Return (X, Y) of the center of cell containing provided text 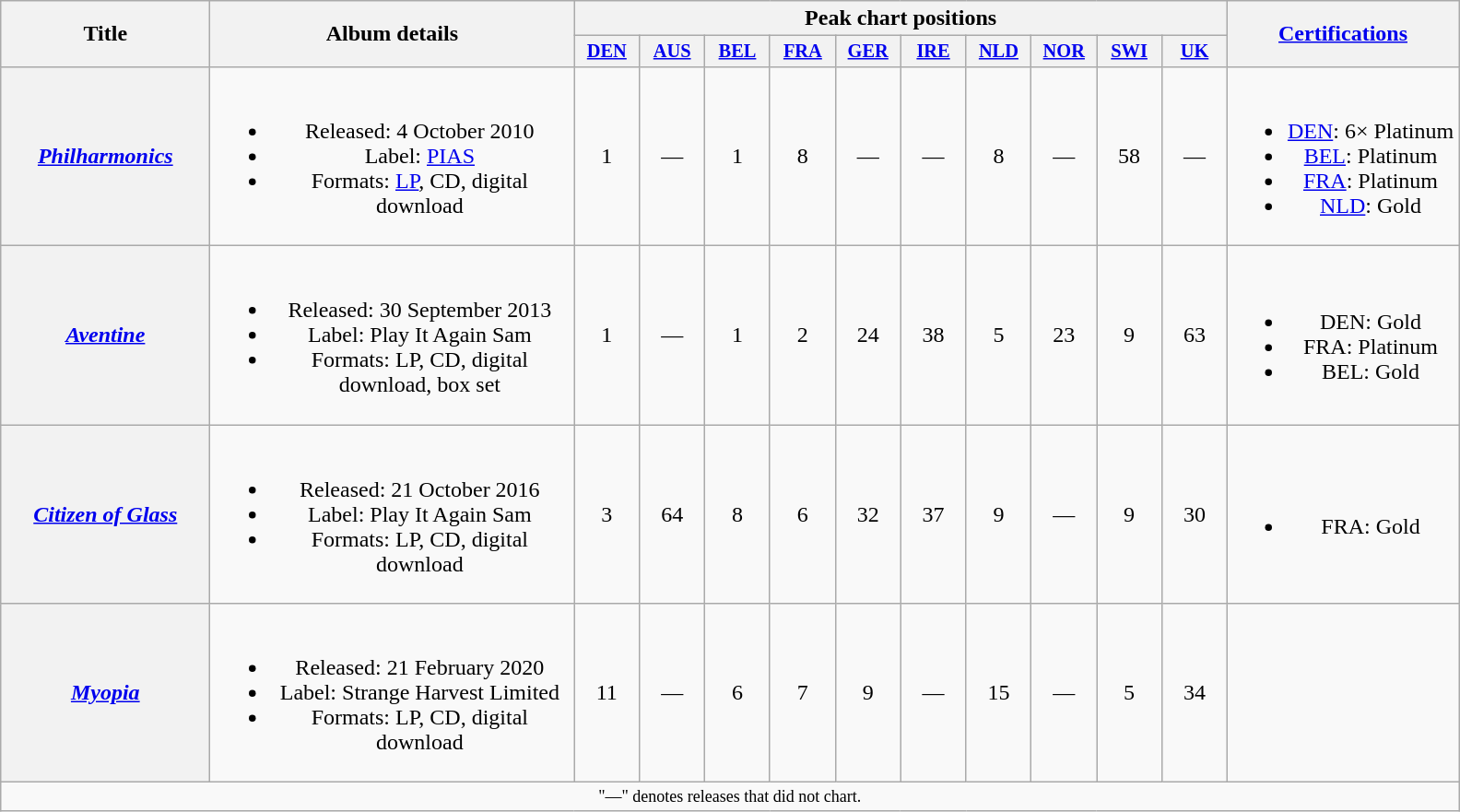
BEL (737, 52)
Released: 4 October 2010Label: PIASFormats: LP, CD, digital download (393, 156)
Album details (393, 34)
2 (802, 335)
Title (105, 34)
3 (606, 514)
11 (606, 693)
24 (868, 335)
30 (1195, 514)
63 (1195, 335)
Peak chart positions (901, 18)
FRA: Gold (1342, 514)
AUS (673, 52)
Released: 30 September 2013Label: Play It Again SamFormats: LP, CD, digital download, box set (393, 335)
DEN (606, 52)
DEN: GoldFRA: PlatinumBEL: Gold (1342, 335)
Citizen of Glass (105, 514)
"—" denotes releases that did not chart. (730, 796)
32 (868, 514)
23 (1064, 335)
GER (868, 52)
Certifications (1342, 34)
NOR (1064, 52)
NLD (999, 52)
Released: 21 February 2020Label: Strange Harvest LimitedFormats: LP, CD, digital download (393, 693)
FRA (802, 52)
Released: 21 October 2016Label: Play It Again SamFormats: LP, CD, digital download (393, 514)
7 (802, 693)
64 (673, 514)
Philharmonics (105, 156)
38 (933, 335)
DEN: 6× PlatinumBEL: PlatinumFRA: PlatinumNLD: Gold (1342, 156)
Aventine (105, 335)
15 (999, 693)
SWI (1130, 52)
34 (1195, 693)
Myopia (105, 693)
UK (1195, 52)
IRE (933, 52)
37 (933, 514)
58 (1130, 156)
